Locate the cell with the specified text and output its (x, y) center coordinate. 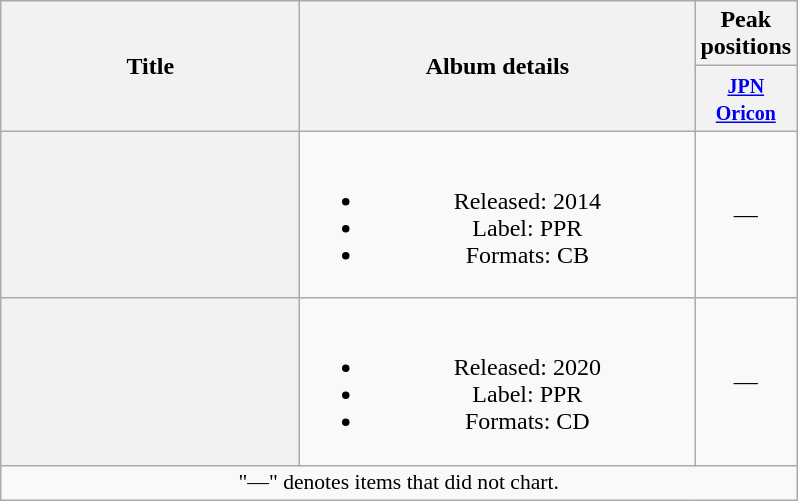
Title (150, 66)
Released: 2014 Label: PPRFormats: СВ (498, 214)
Album details (498, 66)
Released: 2020 Label: PPRFormats: CD (498, 382)
"—" denotes items that did not chart. (399, 483)
Peak positions (746, 34)
JPNOricon (746, 98)
